Search for the cell housing the specified text and yield its [x, y] center coordinate. 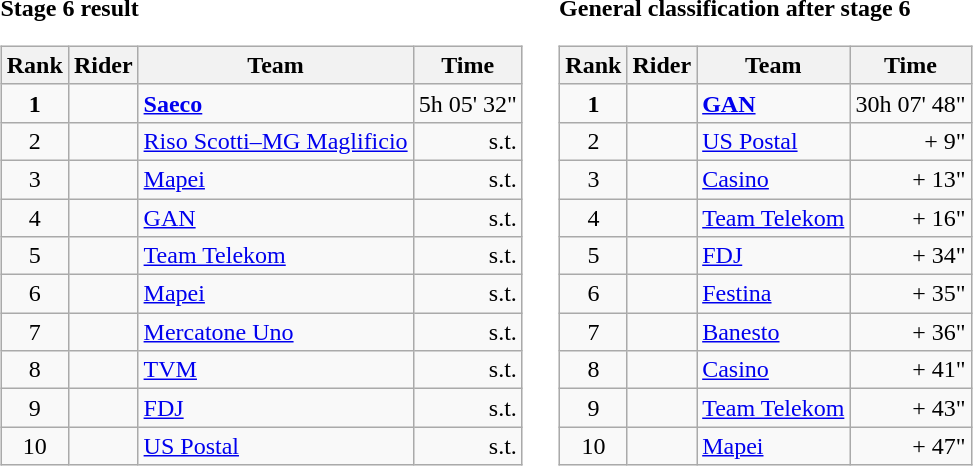
Riso Scotti–MG Maglificio [276, 141]
+ 13" [910, 179]
+ 16" [910, 217]
+ 35" [910, 294]
+ 36" [910, 332]
Saeco [276, 103]
+ 9" [910, 141]
+ 43" [910, 408]
Banesto [774, 332]
+ 34" [910, 256]
Mercatone Uno [276, 332]
TVM [276, 370]
30h 07' 48" [910, 103]
+ 41" [910, 370]
+ 47" [910, 446]
Festina [774, 294]
5h 05' 32" [468, 103]
